Return the (x, y) coordinate for the center point of the cell that contains the specified text.  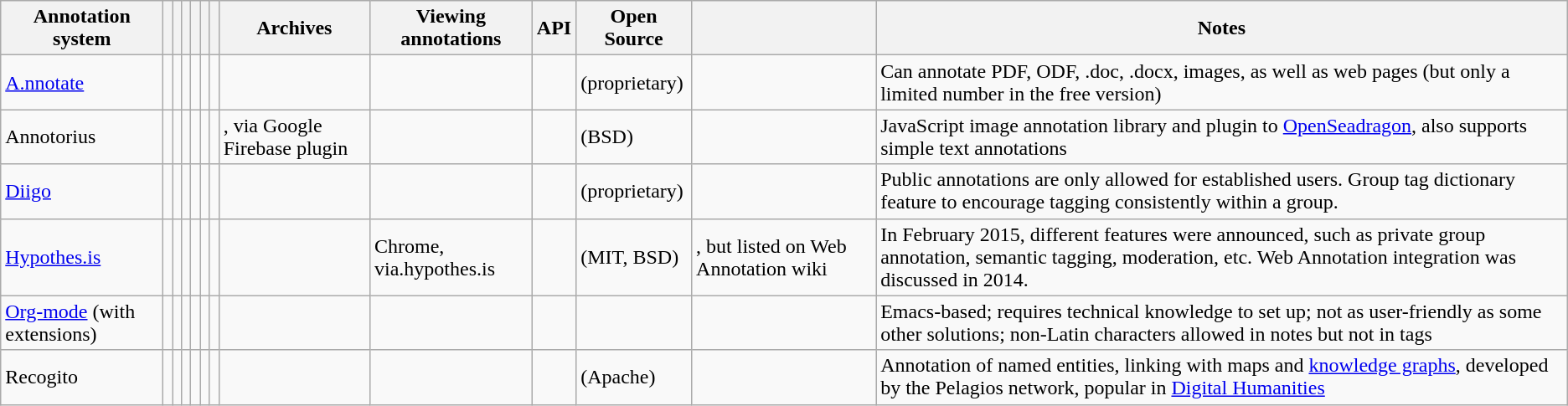
Chrome, via.hypothes.is (451, 257)
Annotation system (82, 28)
Public annotations are only allowed for established users. Group tag dictionary feature to encourage tagging consistently within a group. (1222, 191)
(MIT, BSD) (634, 257)
(BSD) (634, 137)
API (554, 28)
Diigo (82, 191)
Viewing annotations (451, 28)
A.nnotate (82, 82)
, but listed on Web Annotation wiki (784, 257)
JavaScript image annotation library and plugin to OpenSeadragon, also supports simple text annotations (1222, 137)
, via Google Firebase plugin (294, 137)
Archives (294, 28)
Annotation of named entities, linking with maps and knowledge graphs, developed by the Pelagios network, popular in Digital Humanities (1222, 377)
(Apache) (634, 377)
Annotorius (82, 137)
Org-mode (with extensions) (82, 323)
Hypothes.is (82, 257)
Open Source (634, 28)
Recogito (82, 377)
Can annotate PDF, ODF, .doc, .docx, images, as well as web pages (but only a limited number in the free version) (1222, 82)
Notes (1222, 28)
